Scan for the cell matching the given text and deliver its (X, Y) coordinate at center. 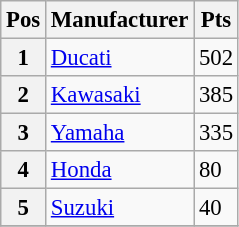
502 (216, 58)
Pts (216, 20)
Kawasaki (120, 95)
385 (216, 95)
4 (24, 170)
2 (24, 95)
1 (24, 58)
3 (24, 133)
5 (24, 208)
40 (216, 208)
Pos (24, 20)
Suzuki (120, 208)
335 (216, 133)
Yamaha (120, 133)
Manufacturer (120, 20)
Honda (120, 170)
80 (216, 170)
Ducati (120, 58)
